From the cell containing the given text, extract its center point as (x, y) coordinate. 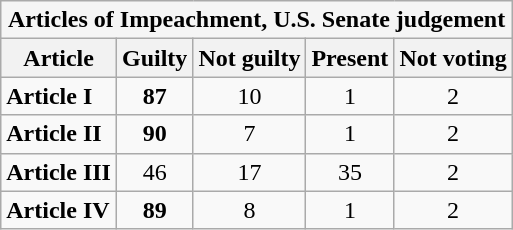
17 (250, 172)
90 (154, 134)
Article I (59, 96)
Article (59, 58)
Article IV (59, 210)
Present (350, 58)
10 (250, 96)
89 (154, 210)
46 (154, 172)
35 (350, 172)
Guilty (154, 58)
87 (154, 96)
Articles of Impeachment, U.S. Senate judgement (257, 20)
Not voting (453, 58)
7 (250, 134)
Not guilty (250, 58)
Article II (59, 134)
Article III (59, 172)
8 (250, 210)
